From the cell containing the given text, extract its center point as (X, Y) coordinate. 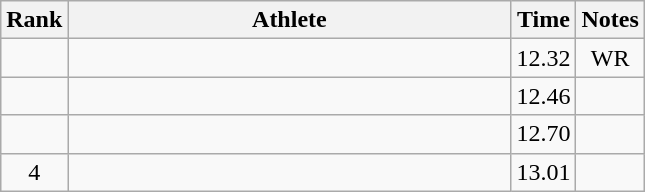
Athlete (290, 20)
13.01 (544, 172)
WR (610, 58)
Time (544, 20)
Notes (610, 20)
4 (34, 172)
12.46 (544, 96)
12.32 (544, 58)
Rank (34, 20)
12.70 (544, 134)
